Locate the cell with the specified text and output its [x, y] center coordinate. 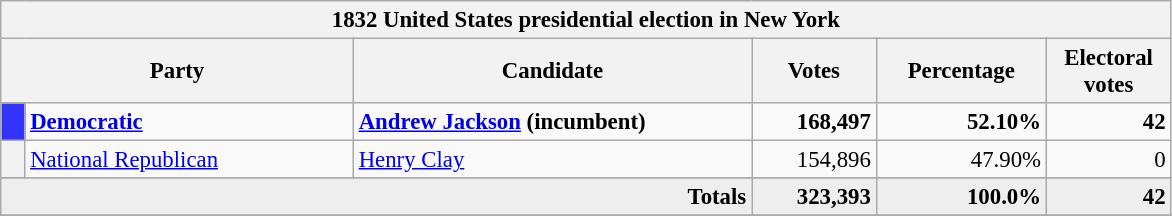
Andrew Jackson (incumbent) [552, 122]
323,393 [814, 197]
Party [178, 72]
154,896 [814, 160]
Votes [814, 72]
0 [1108, 160]
47.90% [961, 160]
100.0% [961, 197]
Percentage [961, 72]
1832 United States presidential election in New York [586, 20]
National Republican [189, 160]
Totals [376, 197]
Henry Clay [552, 160]
Democratic [189, 122]
Electoral votes [1108, 72]
52.10% [961, 122]
168,497 [814, 122]
Candidate [552, 72]
